Detect which cell encompasses the target text, then output its [x, y] center coordinate. 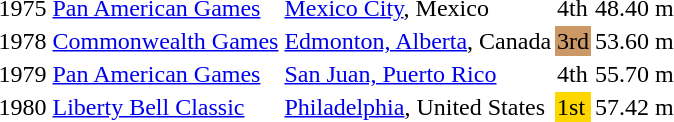
4th [574, 74]
San Juan, Puerto Rico [418, 74]
Commonwealth Games [166, 41]
1st [574, 107]
3rd [574, 41]
Philadelphia, United States [418, 107]
Edmonton, Alberta, Canada [418, 41]
Pan American Games [166, 74]
Liberty Bell Classic [166, 107]
